Pinpoint the cell where the given text exists, returning its (x, y) midpoint coordinate. 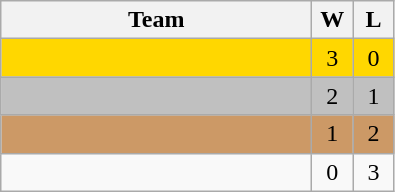
L (374, 20)
Team (156, 20)
W (332, 20)
